Return the [X, Y] coordinate for the center point of the cell that contains the specified text.  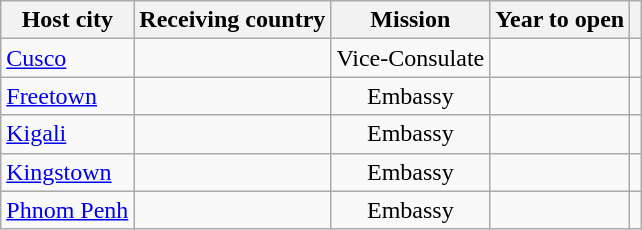
Freetown [68, 96]
Vice-Consulate [410, 58]
Kigali [68, 134]
Year to open [560, 20]
Receiving country [232, 20]
Kingstown [68, 172]
Host city [68, 20]
Cusco [68, 58]
Mission [410, 20]
Phnom Penh [68, 210]
